Return the (x, y) coordinate for the center point of the cell that contains the specified text.  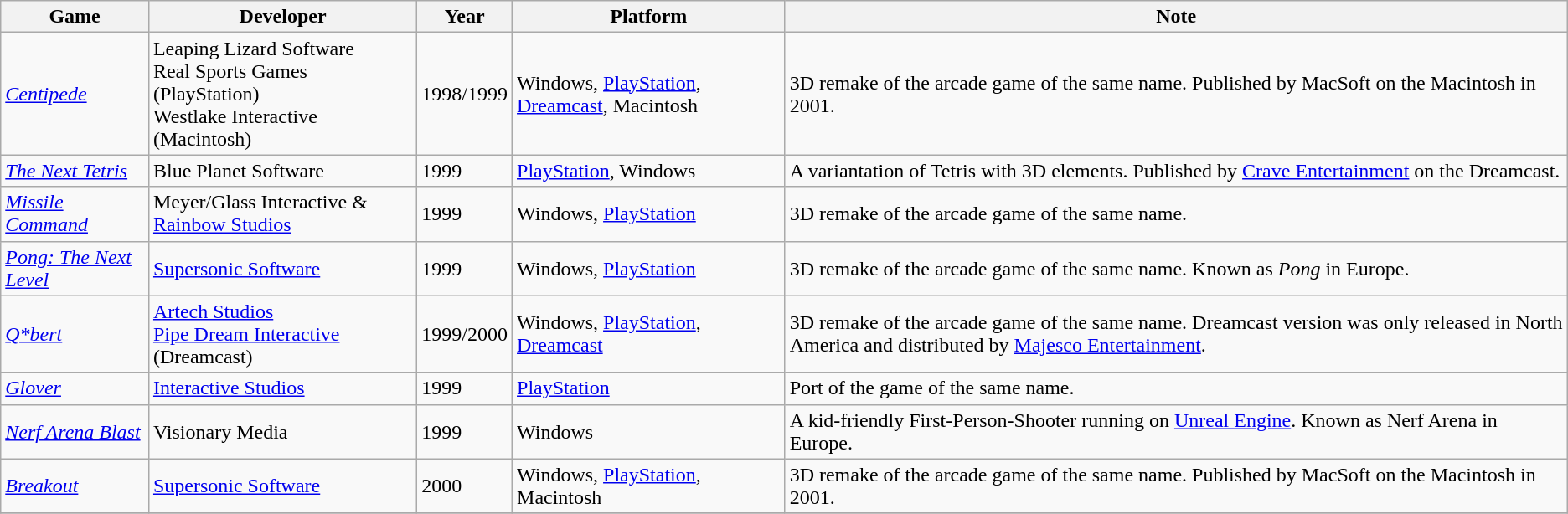
Pong: The Next Level (75, 268)
Windows, PlayStation, Dreamcast (649, 334)
Platform (649, 17)
The Next Tetris (75, 171)
Visionary Media (282, 432)
Windows, PlayStation, Dreamcast, Macintosh (649, 94)
Windows, PlayStation, Macintosh (649, 486)
PlayStation (649, 388)
2000 (465, 486)
Leaping Lizard SoftwareReal Sports Games (PlayStation)Westlake Interactive (Macintosh) (282, 94)
Centipede (75, 94)
PlayStation, Windows (649, 171)
Breakout (75, 486)
A variantation of Tetris with 3D elements. Published by Crave Entertainment on the Dreamcast. (1176, 171)
1998/1999 (465, 94)
3D remake of the arcade game of the same name. (1176, 214)
Nerf Arena Blast (75, 432)
Missile Command (75, 214)
3D remake of the arcade game of the same name. Dreamcast version was only released in North America and distributed by Majesco Entertainment. (1176, 334)
Developer (282, 17)
Blue Planet Software (282, 171)
A kid-friendly First-Person-Shooter running on Unreal Engine. Known as Nerf Arena in Europe. (1176, 432)
Note (1176, 17)
Windows (649, 432)
Interactive Studios (282, 388)
3D remake of the arcade game of the same name. Known as Pong in Europe. (1176, 268)
Glover (75, 388)
Year (465, 17)
1999/2000 (465, 334)
Meyer/Glass Interactive & Rainbow Studios (282, 214)
Port of the game of the same name. (1176, 388)
Game (75, 17)
Q*bert (75, 334)
Artech StudiosPipe Dream Interactive (Dreamcast) (282, 334)
